Return the [X, Y] coordinate for the center point of the cell that contains the specified text.  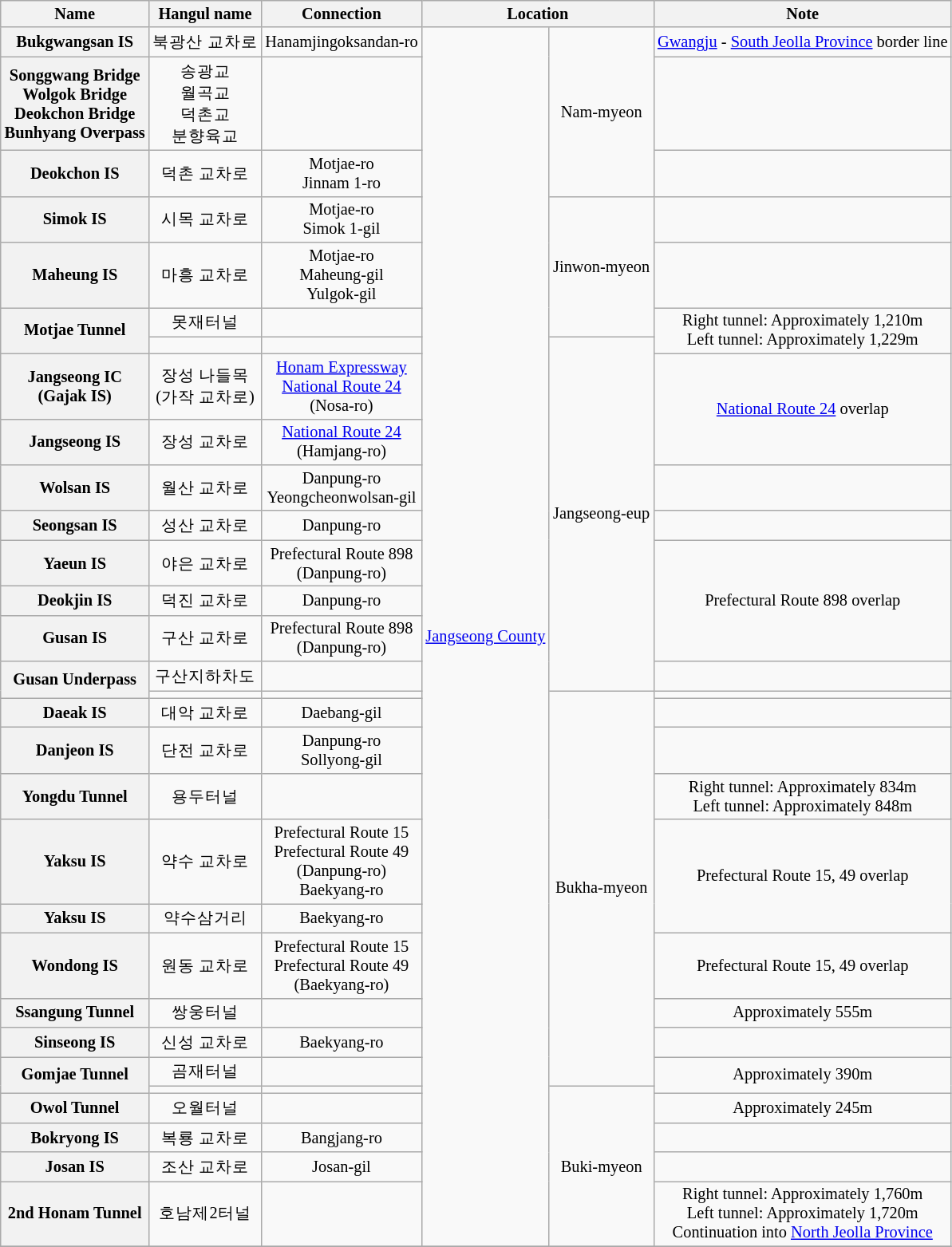
Prefectural Route 15Prefectural Route 49(Danpung-ro)Baekyang-ro [342, 862]
못재터널 [206, 322]
Prefectural Route 898 overlap [803, 601]
Bokryong IS [75, 1138]
Honam Expressway National Route 24(Nosa-ro) [342, 386]
Gomjae Tunnel [75, 1075]
Deokchon IS [75, 173]
Danjeon IS [75, 751]
대악 교차로 [206, 713]
Josan IS [75, 1166]
Jinwon-myeon [602, 266]
Bangjang-ro [342, 1138]
2nd Honam Tunnel [75, 1213]
Jangseong County [485, 637]
덕진 교차로 [206, 600]
Wolsan IS [75, 487]
Yongdu Tunnel [75, 796]
약수 교차로 [206, 862]
Motjae-roSimok 1-gil [342, 219]
장성 나들목(가작 교차로) [206, 386]
쌍웅터널 [206, 1013]
National Route 24 overlap [803, 408]
Daeak IS [75, 713]
용두터널 [206, 796]
Deokjin IS [75, 600]
야은 교차로 [206, 563]
호남제2터널 [206, 1213]
Wondong IS [75, 965]
곰재터널 [206, 1071]
약수삼거리 [206, 917]
Motjae-roMaheung-gilYulgok-gil [342, 275]
Owol Tunnel [75, 1107]
Approximately 245m [803, 1107]
Ssangung Tunnel [75, 1013]
구산 교차로 [206, 638]
마흥 교차로 [206, 275]
Daebang-gil [342, 713]
성산 교차로 [206, 525]
Note [803, 14]
Josan-gil [342, 1166]
Yaeun IS [75, 563]
Right tunnel: Approximately 834mLeft tunnel: Approximately 848m [803, 796]
Right tunnel: Approximately 1,760mLeft tunnel: Approximately 1,720mContinuation into North Jeolla Province [803, 1213]
단전 교차로 [206, 751]
Gusan Underpass [75, 680]
Songgwang BridgeWolgok BridgeDeokchon BridgeBunhyang Overpass [75, 104]
원동 교차로 [206, 965]
Name [75, 14]
Hanamjingoksandan-ro [342, 41]
구산지하차도 [206, 677]
Jangseong IS [75, 442]
조산 교차로 [206, 1166]
Simok IS [75, 219]
Jangseong IC(Gajak IS) [75, 386]
Motjae-roJinnam 1-ro [342, 173]
장성 교차로 [206, 442]
Danpung-roYeongcheonwolsan-gil [342, 487]
Seongsan IS [75, 525]
오월터널 [206, 1107]
월산 교차로 [206, 487]
Jangseong-eup [602, 514]
Location [538, 14]
북광산 교차로 [206, 41]
복룡 교차로 [206, 1138]
Motjae Tunnel [75, 330]
송광교월곡교덕촌교분향육교 [206, 104]
Right tunnel: Approximately 1,210mLeft tunnel: Approximately 1,229m [803, 330]
Maheung IS [75, 275]
Prefectural Route 15Prefectural Route 49(Baekyang-ro) [342, 965]
Bukgwangsan IS [75, 41]
Gusan IS [75, 638]
Sinseong IS [75, 1042]
Connection [342, 14]
Approximately 555m [803, 1013]
Bukha-myeon [602, 888]
Nam-myeon [602, 112]
신성 교차로 [206, 1042]
Hangul name [206, 14]
덕촌 교차로 [206, 173]
Gwangju - South Jeolla Province border line [803, 41]
National Route 24(Hamjang-ro) [342, 442]
Danpung-roSollyong-gil [342, 751]
Approximately 390m [803, 1075]
시목 교차로 [206, 219]
Buki-myeon [602, 1166]
